For the text-containing cell, return its midpoint in (X, Y) coordinate format. 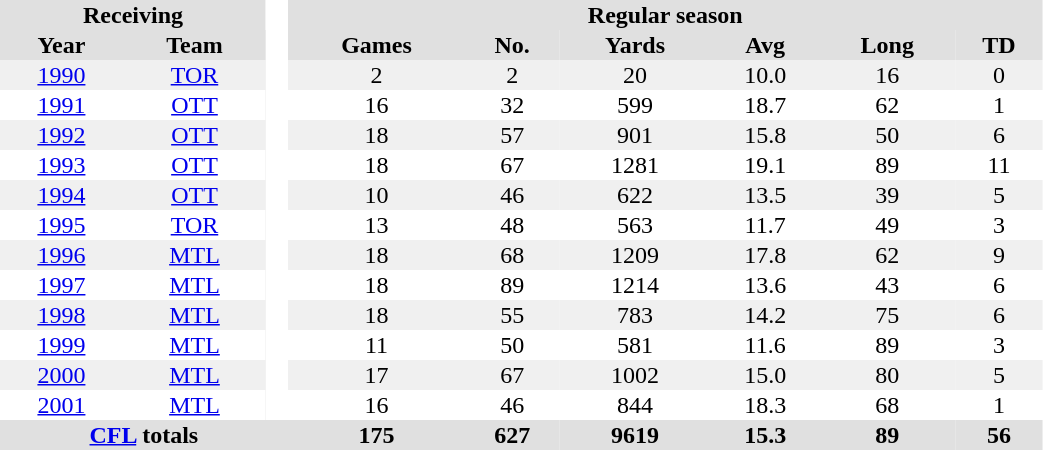
627 (512, 435)
17.8 (765, 255)
56 (999, 435)
599 (635, 105)
Receiving (133, 15)
39 (887, 195)
581 (635, 345)
13.6 (765, 285)
783 (635, 315)
2001 (62, 405)
Games (376, 45)
17 (376, 375)
11.7 (765, 225)
Avg (765, 45)
18.3 (765, 405)
Team (194, 45)
1992 (62, 135)
Long (887, 45)
32 (512, 105)
1990 (62, 75)
80 (887, 375)
2000 (62, 375)
15.3 (765, 435)
15.8 (765, 135)
11.6 (765, 345)
10.0 (765, 75)
1994 (62, 195)
1993 (62, 165)
1995 (62, 225)
TD (999, 45)
43 (887, 285)
0 (999, 75)
57 (512, 135)
1996 (62, 255)
1999 (62, 345)
1991 (62, 105)
1214 (635, 285)
CFL totals (144, 435)
9 (999, 255)
15.0 (765, 375)
622 (635, 195)
75 (887, 315)
Yards (635, 45)
13 (376, 225)
No. (512, 45)
175 (376, 435)
Regular season (666, 15)
1002 (635, 375)
55 (512, 315)
13.5 (765, 195)
49 (887, 225)
18.7 (765, 105)
563 (635, 225)
Year (62, 45)
20 (635, 75)
1209 (635, 255)
1998 (62, 315)
48 (512, 225)
10 (376, 195)
844 (635, 405)
1997 (62, 285)
901 (635, 135)
9619 (635, 435)
19.1 (765, 165)
14.2 (765, 315)
1281 (635, 165)
